Extract the [X, Y] coordinate from the center of the cell holding the provided text.  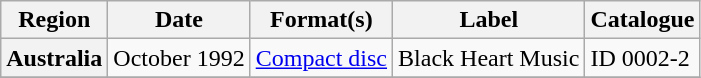
Black Heart Music [489, 58]
Label [489, 20]
Region [54, 20]
Catalogue [642, 20]
ID 0002-2 [642, 58]
Format(s) [321, 20]
Compact disc [321, 58]
October 1992 [179, 58]
Date [179, 20]
Australia [54, 58]
